Return the (X, Y) coordinate for the center point of the cell that contains the specified text.  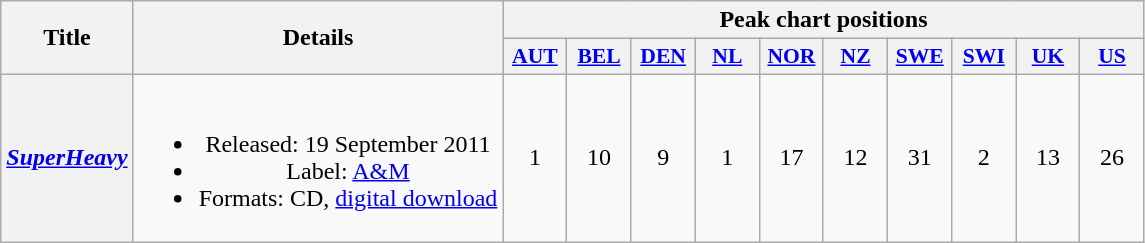
17 (791, 158)
Details (318, 38)
AUT (535, 57)
NZ (855, 57)
26 (1112, 158)
10 (599, 158)
SuperHeavy (67, 158)
BEL (599, 57)
UK (1048, 57)
US (1112, 57)
SWE (920, 57)
NL (727, 57)
SWI (984, 57)
DEN (663, 57)
12 (855, 158)
31 (920, 158)
13 (1048, 158)
Released: 19 September 2011Label: A&MFormats: CD, digital download (318, 158)
Title (67, 38)
Peak chart positions (824, 20)
NOR (791, 57)
2 (984, 158)
9 (663, 158)
